For the text-containing cell, return its midpoint in [X, Y] coordinate format. 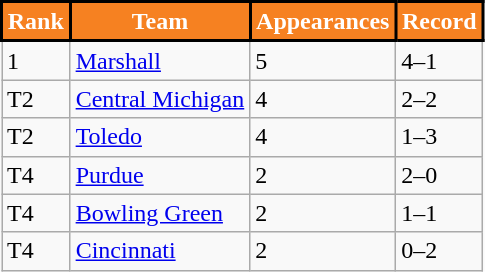
Cincinnati [160, 251]
2–2 [440, 99]
Record [440, 22]
Team [160, 22]
5 [323, 60]
Marshall [160, 60]
4–1 [440, 60]
0–2 [440, 251]
1 [36, 60]
Appearances [323, 22]
Bowling Green [160, 213]
Purdue [160, 175]
2–0 [440, 175]
Toledo [160, 137]
1–1 [440, 213]
1–3 [440, 137]
Central Michigan [160, 99]
Rank [36, 22]
